Pinpoint the cell where the given text exists, returning its (X, Y) midpoint coordinate. 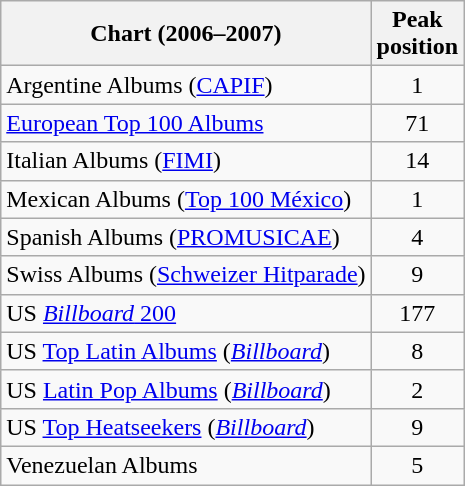
Argentine Albums (CAPIF) (186, 85)
European Top 100 Albums (186, 123)
Spanish Albums (PROMUSICAE) (186, 237)
2 (417, 389)
US Top Latin Albums (Billboard) (186, 351)
Swiss Albums (Schweizer Hitparade) (186, 275)
14 (417, 161)
5 (417, 465)
US Latin Pop Albums (Billboard) (186, 389)
US Billboard 200 (186, 313)
Italian Albums (FIMI) (186, 161)
71 (417, 123)
US Top Heatseekers (Billboard) (186, 427)
177 (417, 313)
4 (417, 237)
Chart (2006–2007) (186, 34)
Mexican Albums (Top 100 México) (186, 199)
Venezuelan Albums (186, 465)
Peakposition (417, 34)
8 (417, 351)
